Detect which cell encompasses the target text, then output its [x, y] center coordinate. 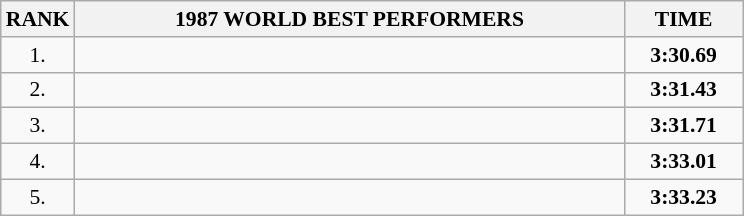
3. [38, 126]
2. [38, 90]
5. [38, 197]
3:33.23 [684, 197]
3:31.71 [684, 126]
TIME [684, 19]
4. [38, 162]
3:30.69 [684, 55]
1987 WORLD BEST PERFORMERS [349, 19]
3:31.43 [684, 90]
RANK [38, 19]
3:33.01 [684, 162]
1. [38, 55]
